Output the (X, Y) coordinate of the center of the cell containing the given text.  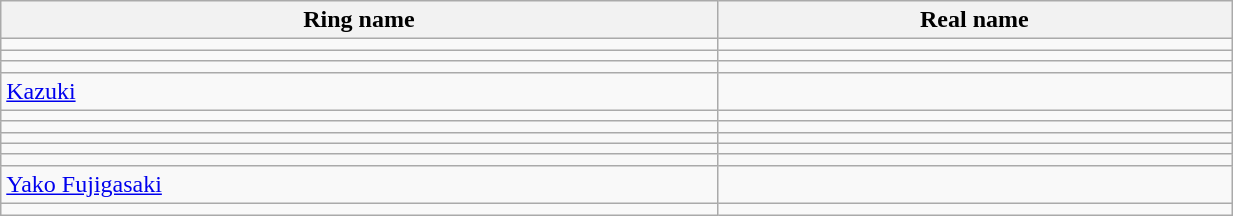
Kazuki (359, 91)
Ring name (359, 20)
Yako Fujigasaki (359, 184)
Real name (974, 20)
